For the text-containing cell, return its midpoint in (x, y) coordinate format. 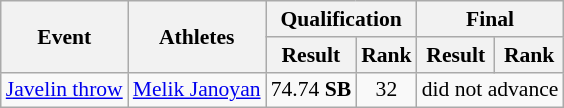
Qualification (342, 19)
32 (386, 90)
Event (64, 36)
Melik Janoyan (197, 90)
did not advance (490, 90)
74.74 SB (312, 90)
Final (490, 19)
Javelin throw (64, 90)
Athletes (197, 36)
